Search for the cell housing the specified text and yield its (x, y) center coordinate. 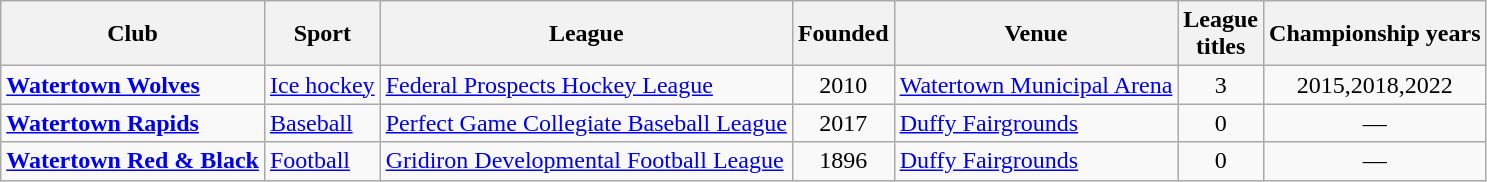
Watertown Wolves (133, 85)
Watertown Municipal Arena (1036, 85)
Venue (1036, 34)
Ice hockey (322, 85)
Sport (322, 34)
Federal Prospects Hockey League (586, 85)
Club (133, 34)
Championship years (1375, 34)
Leaguetitles (1221, 34)
Watertown Red & Black (133, 161)
Founded (843, 34)
1896 (843, 161)
2015,2018,2022 (1375, 85)
Perfect Game Collegiate Baseball League (586, 123)
Gridiron Developmental Football League (586, 161)
2017 (843, 123)
Baseball (322, 123)
League (586, 34)
3 (1221, 85)
2010 (843, 85)
Watertown Rapids (133, 123)
Football (322, 161)
